For the text-containing cell, return its midpoint in (X, Y) coordinate format. 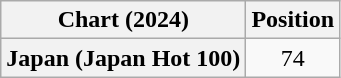
Position (293, 20)
Japan (Japan Hot 100) (124, 58)
74 (293, 58)
Chart (2024) (124, 20)
